Find where the given text appears and provide that cell's center as (x, y) coordinate. 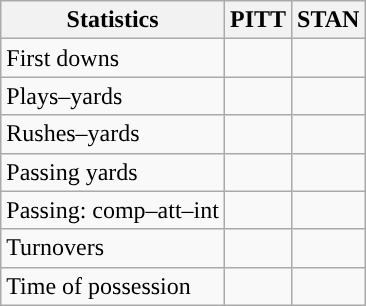
Plays–yards (113, 96)
Passing: comp–att–int (113, 210)
Turnovers (113, 248)
Statistics (113, 20)
Time of possession (113, 286)
First downs (113, 58)
Passing yards (113, 172)
Rushes–yards (113, 134)
PITT (258, 20)
STAN (328, 20)
